Detect which cell encompasses the target text, then output its [x, y] center coordinate. 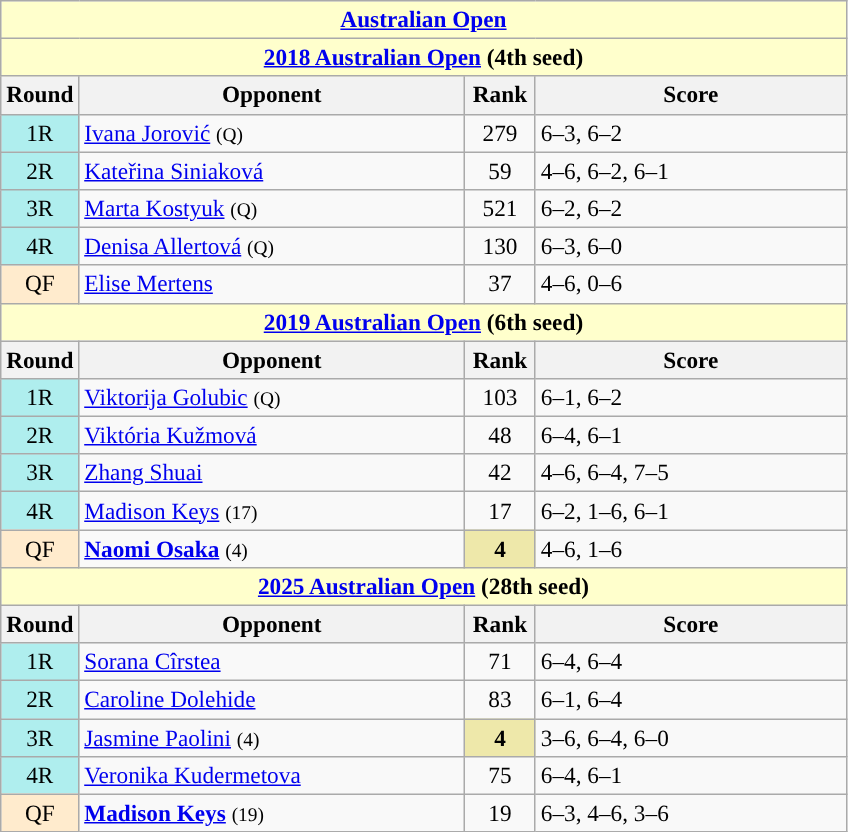
Veronika Kudermetova [272, 775]
4–6, 6–2, 6–1 [690, 170]
Viktorija Golubic (Q) [272, 397]
4–6, 0–6 [690, 284]
Marta Kostyuk (Q) [272, 208]
48 [500, 435]
6–3, 6–0 [690, 246]
42 [500, 473]
6–2, 6–2 [690, 208]
6–4, 6–4 [690, 662]
521 [500, 208]
3–6, 6–4, 6–0 [690, 737]
279 [500, 133]
6–3, 6–2 [690, 133]
6–2, 1–6, 6–1 [690, 510]
37 [500, 284]
130 [500, 246]
Ivana Jorović (Q) [272, 133]
4–6, 6–4, 7–5 [690, 473]
Sorana Cîrstea [272, 662]
Madison Keys (19) [272, 813]
71 [500, 662]
Zhang Shuai [272, 473]
Naomi Osaka (4) [272, 548]
2018 Australian Open (4th seed) [424, 57]
2025 Australian Open (28th seed) [424, 586]
103 [500, 397]
6–3, 4–6, 3–6 [690, 813]
Elise Mertens [272, 284]
Jasmine Paolini (4) [272, 737]
2019 Australian Open (6th seed) [424, 322]
75 [500, 775]
59 [500, 170]
6–1, 6–4 [690, 699]
6–1, 6–2 [690, 397]
Caroline Dolehide [272, 699]
Viktória Kužmová [272, 435]
17 [500, 510]
Denisa Allertová (Q) [272, 246]
83 [500, 699]
19 [500, 813]
4–6, 1–6 [690, 548]
Australian Open [424, 19]
Madison Keys (17) [272, 510]
Kateřina Siniaková [272, 170]
